Capture the cell that displays the provided text and extract its (x, y) central coordinate. 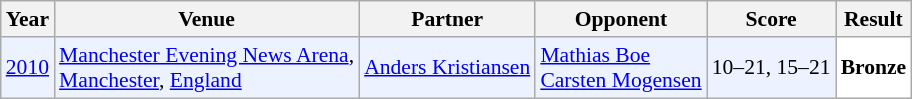
Bronze (874, 68)
Opponent (620, 19)
Mathias Boe Carsten Mogensen (620, 68)
10–21, 15–21 (772, 68)
Result (874, 19)
Venue (206, 19)
Anders Kristiansen (447, 68)
Manchester Evening News Arena,Manchester, England (206, 68)
Score (772, 19)
2010 (28, 68)
Year (28, 19)
Partner (447, 19)
